From the cell containing the given text, extract its center point as [x, y] coordinate. 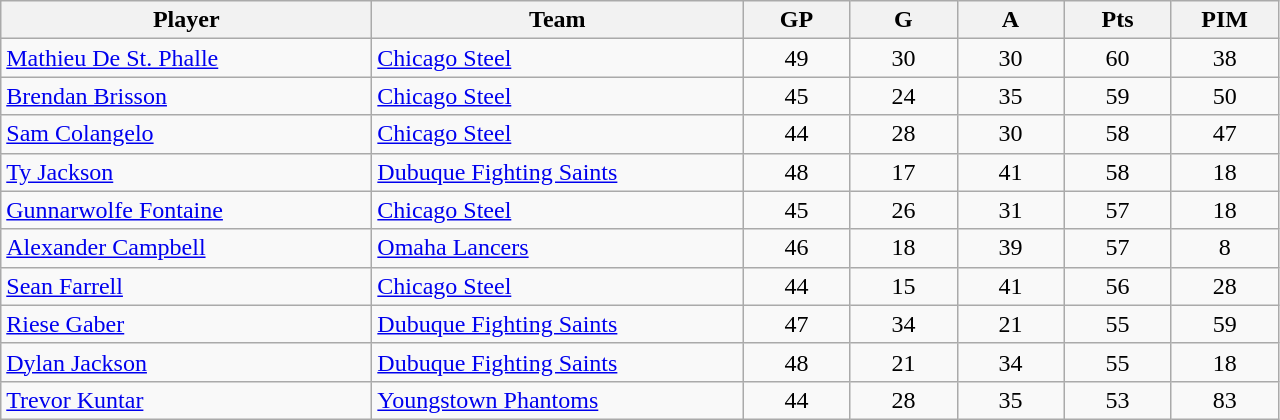
Youngstown Phantoms [558, 400]
GP [796, 20]
24 [904, 96]
8 [1224, 248]
Sean Farrell [186, 286]
Dylan Jackson [186, 362]
Gunnarwolfe Fontaine [186, 210]
Brendan Brisson [186, 96]
56 [1118, 286]
38 [1224, 58]
60 [1118, 58]
Omaha Lancers [558, 248]
39 [1010, 248]
Sam Colangelo [186, 134]
49 [796, 58]
15 [904, 286]
50 [1224, 96]
Alexander Campbell [186, 248]
Ty Jackson [186, 172]
Trevor Kuntar [186, 400]
26 [904, 210]
17 [904, 172]
Pts [1118, 20]
Player [186, 20]
Riese Gaber [186, 324]
46 [796, 248]
Team [558, 20]
PIM [1224, 20]
53 [1118, 400]
31 [1010, 210]
A [1010, 20]
Mathieu De St. Phalle [186, 58]
83 [1224, 400]
G [904, 20]
